Output the [x, y] coordinate of the center of the cell containing the given text.  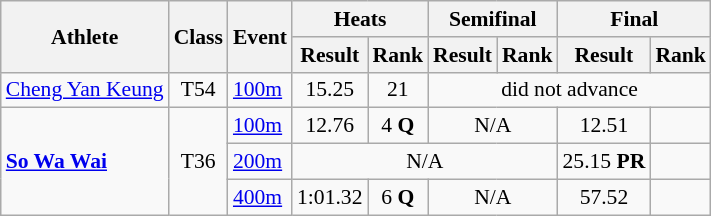
200m [260, 162]
Athlete [85, 36]
400m [260, 197]
Cheng Yan Keung [85, 90]
21 [398, 90]
Class [198, 36]
Heats [360, 19]
12.51 [604, 126]
12.76 [330, 126]
T54 [198, 90]
So Wa Wai [85, 162]
6 Q [398, 197]
1:01.32 [330, 197]
Semifinal [492, 19]
57.52 [604, 197]
4 Q [398, 126]
T36 [198, 162]
25.15 PR [604, 162]
Event [260, 36]
Final [634, 19]
did not advance [570, 90]
15.25 [330, 90]
